Output the [x, y] coordinate of the center of the cell containing the given text.  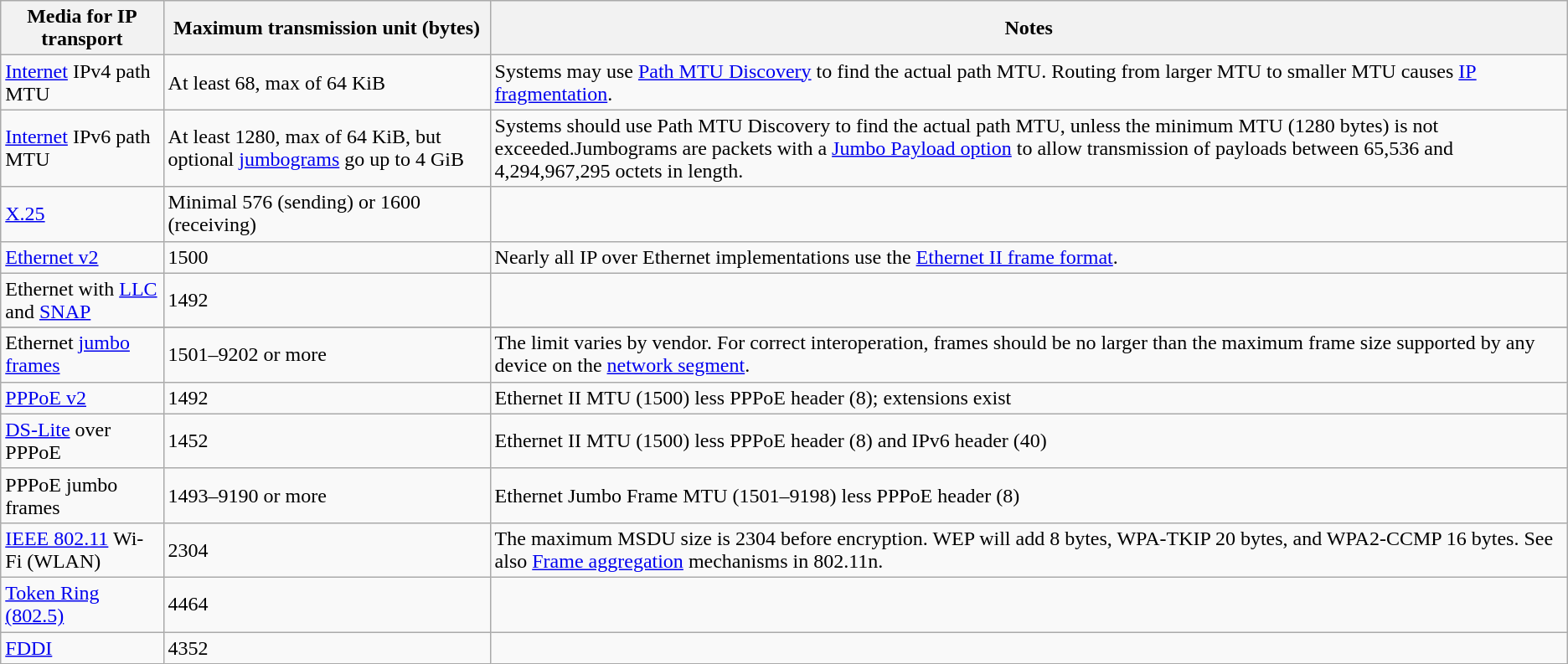
1500 [327, 257]
Ethernet jumbo frames [82, 355]
At least 68, max of 64 KiB [327, 82]
FDDI [82, 647]
2304 [327, 549]
At least 1280, max of 64 KiB, but optional jumbograms go up to 4 GiB [327, 148]
Systems may use Path MTU Discovery to find the actual path MTU. Routing from larger MTU to smaller MTU causes IP fragmentation. [1029, 82]
Internet IPv6 path MTU [82, 148]
Ethernet v2 [82, 257]
1493–9190 or more [327, 496]
Nearly all IP over Ethernet implementations use the Ethernet II frame format. [1029, 257]
Ethernet with LLC and SNAP [82, 300]
IEEE 802.11 Wi-Fi (WLAN) [82, 549]
Ethernet II MTU (1500) less PPPoE header (8) and IPv6 header (40) [1029, 440]
Maximum transmission unit (bytes) [327, 28]
X.25 [82, 214]
4352 [327, 647]
Ethernet II MTU (1500) less PPPoE header (8); extensions exist [1029, 398]
4464 [327, 605]
PPPoE v2 [82, 398]
Token Ring (802.5) [82, 605]
1452 [327, 440]
Ethernet Jumbo Frame MTU (1501–9198) less PPPoE header (8) [1029, 496]
Media for IP transport [82, 28]
Minimal 576 (sending) or 1600 (receiving) [327, 214]
1501–9202 or more [327, 355]
Internet IPv4 path MTU [82, 82]
DS-Lite over PPPoE [82, 440]
Notes [1029, 28]
PPPoE jumbo frames [82, 496]
